Search for the cell housing the specified text and yield its (x, y) center coordinate. 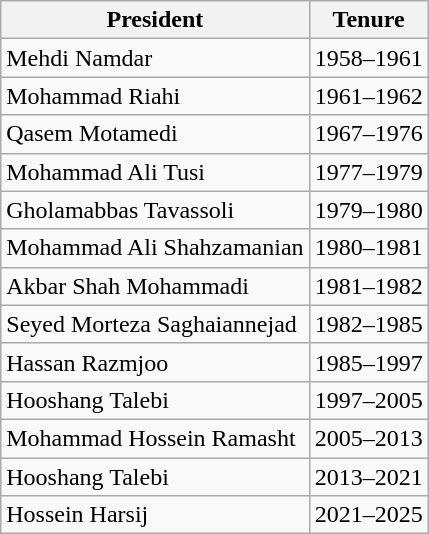
Qasem Motamedi (155, 134)
2021–2025 (368, 515)
Tenure (368, 20)
Seyed Morteza Saghaiannejad (155, 324)
Gholamabbas Tavassoli (155, 210)
Hassan Razmjoo (155, 362)
Hossein Harsij (155, 515)
1979–1980 (368, 210)
Akbar Shah Mohammadi (155, 286)
1977–1979 (368, 172)
1981–1982 (368, 286)
1961–1962 (368, 96)
1967–1976 (368, 134)
Mehdi Namdar (155, 58)
Mohammad Ali Shahzamanian (155, 248)
Mohammad Riahi (155, 96)
Mohammad Hossein Ramasht (155, 438)
1982–1985 (368, 324)
1985–1997 (368, 362)
Mohammad Ali Tusi (155, 172)
2005–2013 (368, 438)
1997–2005 (368, 400)
1958–1961 (368, 58)
2013–2021 (368, 477)
President (155, 20)
1980–1981 (368, 248)
